Determine the [X, Y] coordinate at the center of the cell enclosing the given text.  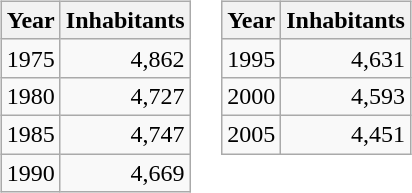
4,747 [125, 134]
4,669 [125, 173]
4,451 [346, 134]
1990 [30, 173]
4,727 [125, 96]
1995 [252, 58]
4,631 [346, 58]
1975 [30, 58]
2000 [252, 96]
4,862 [125, 58]
2005 [252, 134]
4,593 [346, 96]
1980 [30, 96]
1985 [30, 134]
